For the text-containing cell, return its midpoint in [x, y] coordinate format. 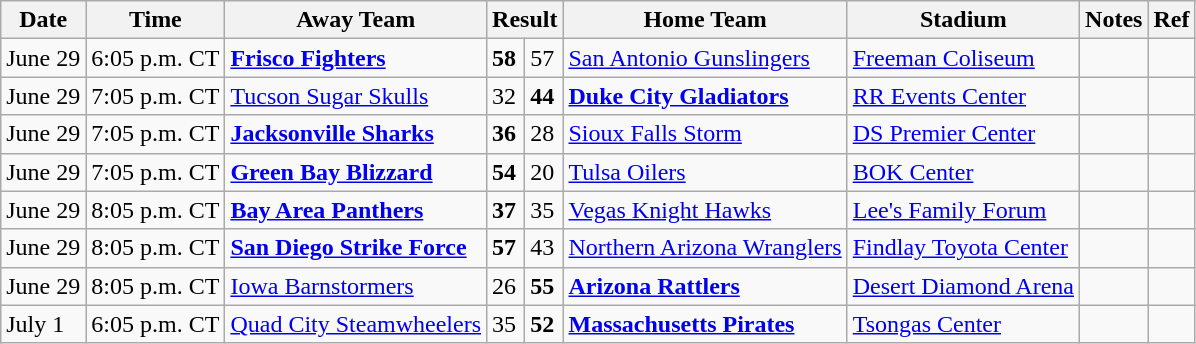
Tulsa Oilers [705, 172]
44 [544, 96]
July 1 [44, 324]
Lee's Family Forum [963, 210]
Massachusetts Pirates [705, 324]
Away Team [356, 20]
Ref [1172, 20]
58 [506, 58]
Desert Diamond Arena [963, 286]
28 [544, 134]
Duke City Gladiators [705, 96]
Notes [1114, 20]
Vegas Knight Hawks [705, 210]
43 [544, 248]
BOK Center [963, 172]
Findlay Toyota Center [963, 248]
Arizona Rattlers [705, 286]
Date [44, 20]
Green Bay Blizzard [356, 172]
Quad City Steamwheelers [356, 324]
Tucson Sugar Skulls [356, 96]
54 [506, 172]
Iowa Barnstormers [356, 286]
RR Events Center [963, 96]
20 [544, 172]
32 [506, 96]
Tsongas Center [963, 324]
Northern Arizona Wranglers [705, 248]
Frisco Fighters [356, 58]
Home Team [705, 20]
Bay Area Panthers [356, 210]
52 [544, 324]
DS Premier Center [963, 134]
Freeman Coliseum [963, 58]
San Antonio Gunslingers [705, 58]
Time [156, 20]
Stadium [963, 20]
Result [525, 20]
Sioux Falls Storm [705, 134]
55 [544, 286]
36 [506, 134]
26 [506, 286]
San Diego Strike Force [356, 248]
37 [506, 210]
Jacksonville Sharks [356, 134]
